Output the [x, y] coordinate of the center of the cell containing the given text.  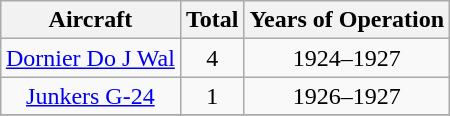
1926–1927 [347, 96]
Total [212, 20]
Years of Operation [347, 20]
Dornier Do J Wal [90, 58]
1924–1927 [347, 58]
Junkers G-24 [90, 96]
1 [212, 96]
4 [212, 58]
Aircraft [90, 20]
